For the text-containing cell, return its midpoint in [X, Y] coordinate format. 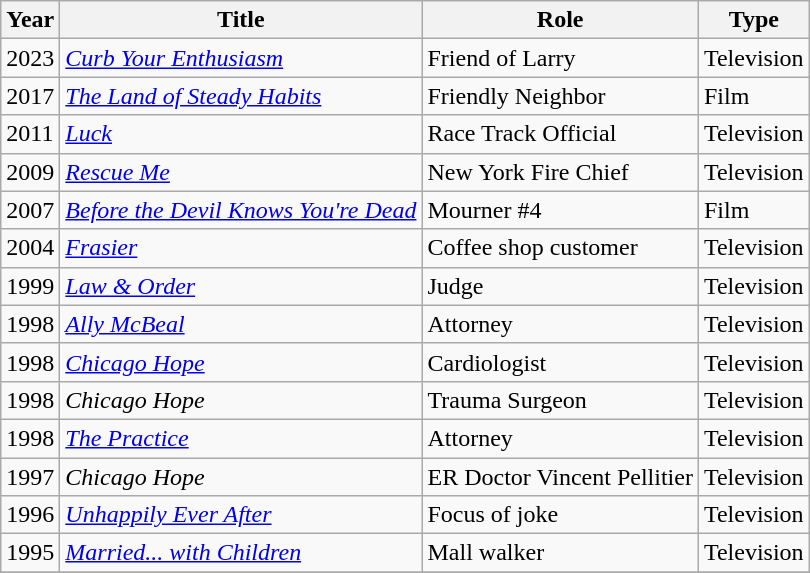
2009 [30, 172]
2017 [30, 96]
Mourner #4 [560, 210]
Friend of Larry [560, 58]
2004 [30, 248]
Title [241, 20]
Trauma Surgeon [560, 400]
Luck [241, 134]
Coffee shop customer [560, 248]
Law & Order [241, 286]
Year [30, 20]
1995 [30, 553]
Married... with Children [241, 553]
Curb Your Enthusiasm [241, 58]
Unhappily Ever After [241, 515]
Ally McBeal [241, 324]
1997 [30, 477]
2023 [30, 58]
2007 [30, 210]
The Land of Steady Habits [241, 96]
Role [560, 20]
ER Doctor Vincent Pellitier [560, 477]
2011 [30, 134]
Cardiologist [560, 362]
The Practice [241, 438]
Type [754, 20]
1999 [30, 286]
Judge [560, 286]
Frasier [241, 248]
New York Fire Chief [560, 172]
Mall walker [560, 553]
Before the Devil Knows You're Dead [241, 210]
Friendly Neighbor [560, 96]
Race Track Official [560, 134]
Focus of joke [560, 515]
Rescue Me [241, 172]
1996 [30, 515]
